Scan for the cell matching the given text and deliver its [X, Y] coordinate at center. 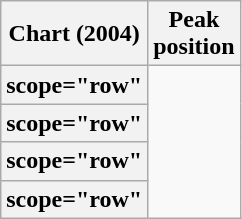
Peakposition [194, 34]
Chart (2004) [74, 34]
